Search for the cell housing the specified text and yield its [x, y] center coordinate. 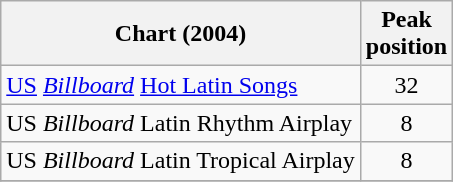
Peakposition [406, 34]
US Billboard Latin Rhythm Airplay [181, 123]
Chart (2004) [181, 34]
32 [406, 85]
US Billboard Latin Tropical Airplay [181, 161]
US Billboard Hot Latin Songs [181, 85]
